Determine the (x, y) coordinate at the center of the cell enclosing the given text.  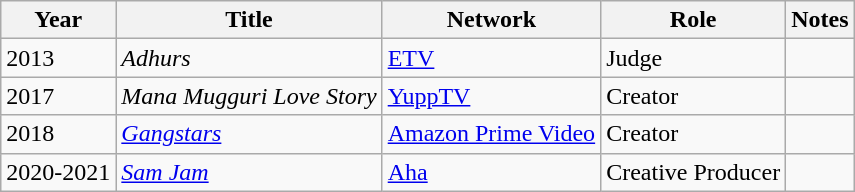
Role (694, 20)
YuppTV (491, 96)
Aha (491, 172)
2017 (58, 96)
2020-2021 (58, 172)
Creative Producer (694, 172)
Gangstars (249, 134)
2018 (58, 134)
Title (249, 20)
Judge (694, 58)
Network (491, 20)
Amazon Prime Video (491, 134)
Adhurs (249, 58)
ETV (491, 58)
Mana Mugguri Love Story (249, 96)
Year (58, 20)
2013 (58, 58)
Sam Jam (249, 172)
Notes (820, 20)
